Output the (x, y) coordinate of the center of the cell containing the given text.  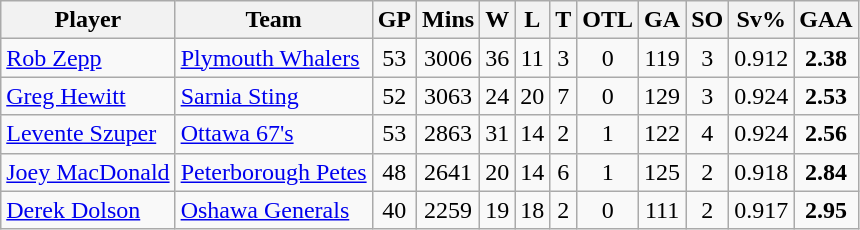
L (532, 20)
Mins (448, 20)
2.95 (826, 210)
OTL (608, 20)
6 (564, 172)
119 (662, 58)
Joey MacDonald (88, 172)
GAA (826, 20)
40 (394, 210)
2641 (448, 172)
122 (662, 134)
Greg Hewitt (88, 96)
Ottawa 67's (274, 134)
3063 (448, 96)
Plymouth Whalers (274, 58)
Derek Dolson (88, 210)
4 (708, 134)
36 (498, 58)
SO (708, 20)
Levente Szuper (88, 134)
2863 (448, 134)
24 (498, 96)
2.38 (826, 58)
Sv% (762, 20)
T (564, 20)
125 (662, 172)
2.56 (826, 134)
2.84 (826, 172)
7 (564, 96)
18 (532, 210)
GP (394, 20)
W (498, 20)
48 (394, 172)
Sarnia Sting (274, 96)
129 (662, 96)
111 (662, 210)
GA (662, 20)
Team (274, 20)
31 (498, 134)
0.918 (762, 172)
Player (88, 20)
2259 (448, 210)
Oshawa Generals (274, 210)
Rob Zepp (88, 58)
2.53 (826, 96)
0.917 (762, 210)
11 (532, 58)
3006 (448, 58)
19 (498, 210)
52 (394, 96)
Peterborough Petes (274, 172)
0.912 (762, 58)
